Extract the [x, y] coordinate from the center of the cell holding the provided text.  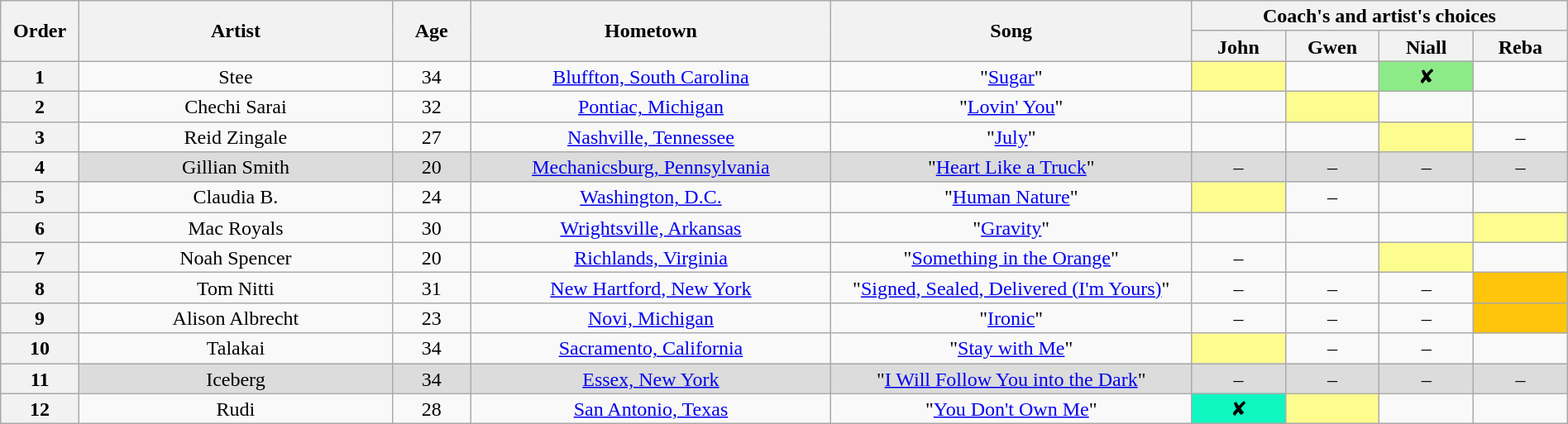
3 [40, 137]
Pontiac, Michigan [651, 106]
5 [40, 197]
San Antonio, Texas [651, 408]
New Hartford, New York [651, 288]
Hometown [651, 31]
Essex, New York [651, 379]
Niall [1427, 46]
Claudia B. [235, 197]
7 [40, 258]
Mac Royals [235, 228]
John [1239, 46]
2 [40, 106]
Gillian Smith [235, 167]
Talakai [235, 349]
4 [40, 167]
10 [40, 349]
Mechanicsburg, Pennsylvania [651, 167]
23 [432, 317]
Iceberg [235, 379]
Chechi Sarai [235, 106]
"Signed, Sealed, Delivered (I'm Yours)" [1011, 288]
1 [40, 76]
Washington, D.C. [651, 197]
Gwen [1332, 46]
8 [40, 288]
"Ironic" [1011, 317]
"Gravity" [1011, 228]
Sacramento, California [651, 349]
11 [40, 379]
27 [432, 137]
Stee [235, 76]
28 [432, 408]
32 [432, 106]
"You Don't Own Me" [1011, 408]
"Lovin' You" [1011, 106]
"I Will Follow You into the Dark" [1011, 379]
"Sugar" [1011, 76]
Reid Zingale [235, 137]
Song [1011, 31]
Coach's and artist's choices [1379, 17]
Nashville, Tennessee [651, 137]
24 [432, 197]
Artist [235, 31]
Wrightsville, Arkansas [651, 228]
"Heart Like a Truck" [1011, 167]
Age [432, 31]
6 [40, 228]
Reba [1521, 46]
"Stay with Me" [1011, 349]
Bluffton, South Carolina [651, 76]
"Human Nature" [1011, 197]
31 [432, 288]
12 [40, 408]
"July" [1011, 137]
"Something in the Orange" [1011, 258]
9 [40, 317]
Noah Spencer [235, 258]
Tom Nitti [235, 288]
Alison Albrecht [235, 317]
Order [40, 31]
Novi, Michigan [651, 317]
Richlands, Virginia [651, 258]
30 [432, 228]
Rudi [235, 408]
